Detect which cell encompasses the target text, then output its [X, Y] center coordinate. 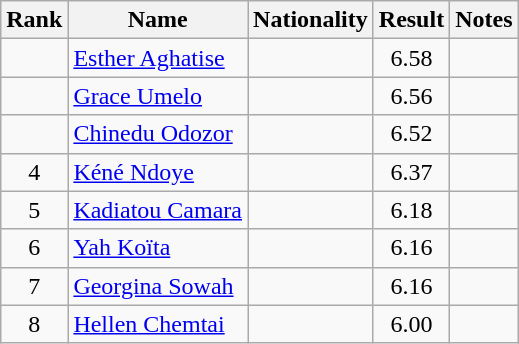
Rank [34, 20]
Kadiatou Camara [158, 210]
Hellen Chemtai [158, 324]
8 [34, 324]
4 [34, 172]
Esther Aghatise [158, 58]
Notes [484, 20]
6 [34, 248]
6.18 [411, 210]
Georgina Sowah [158, 286]
Name [158, 20]
Yah Koïta [158, 248]
Nationality [311, 20]
Kéné Ndoye [158, 172]
Result [411, 20]
6.56 [411, 96]
Grace Umelo [158, 96]
6.52 [411, 134]
5 [34, 210]
6.00 [411, 324]
Chinedu Odozor [158, 134]
6.37 [411, 172]
7 [34, 286]
6.58 [411, 58]
